Identify which cell holds the provided text, then report its [x, y] central coordinate. 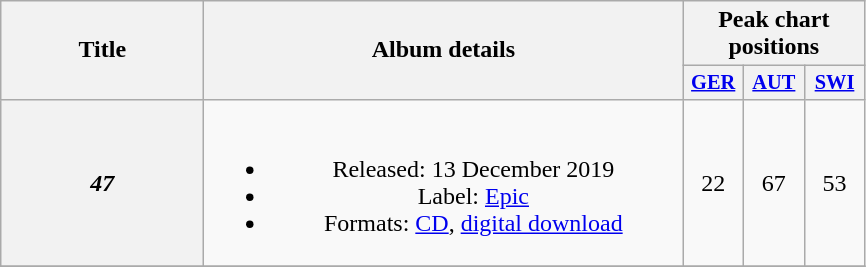
53 [834, 182]
GER [714, 83]
Released: 13 December 2019Label: EpicFormats: CD, digital download [444, 182]
SWI [834, 83]
47 [102, 182]
AUT [774, 83]
Peak chart positions [774, 34]
67 [774, 182]
Album details [444, 50]
22 [714, 182]
Title [102, 50]
